For the text-containing cell, return its midpoint in (X, Y) coordinate format. 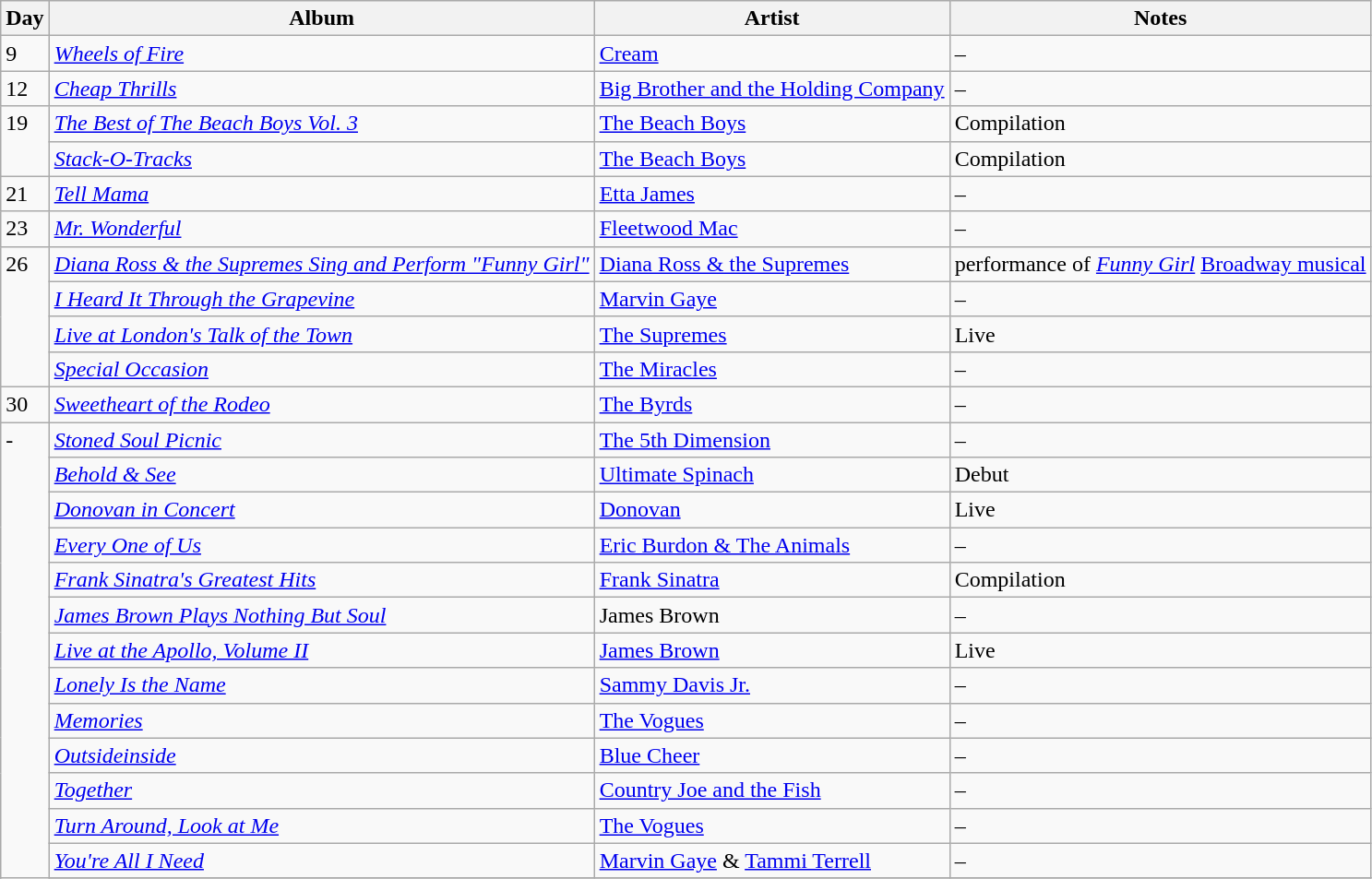
26 (25, 316)
Blue Cheer (771, 755)
Etta James (771, 194)
performance of Funny Girl Broadway musical (1161, 264)
Stoned Soul Picnic (321, 440)
The Best of The Beach Boys Vol. 3 (321, 124)
Live at the Apollo, Volume II (321, 650)
Diana Ross & the Supremes (771, 264)
The Byrds (771, 404)
Turn Around, Look at Me (321, 826)
30 (25, 404)
Together (321, 790)
Memories (321, 720)
- (25, 651)
Lonely Is the Name (321, 685)
Donovan (771, 510)
Country Joe and the Fish (771, 790)
9 (25, 53)
Diana Ross & the Supremes Sing and Perform "Funny Girl" (321, 264)
Mr. Wonderful (321, 229)
You're All I Need (321, 861)
19 (25, 141)
Sweetheart of the Rodeo (321, 404)
Notes (1161, 18)
James Brown Plays Nothing But Soul (321, 615)
Marvin Gaye & Tammi Terrell (771, 861)
The Supremes (771, 334)
12 (25, 89)
Artist (771, 18)
Behold & See (321, 475)
Frank Sinatra (771, 580)
Outsideinside (321, 755)
Fleetwood Mac (771, 229)
Debut (1161, 475)
I Heard It Through the Grapevine (321, 299)
Day (25, 18)
Donovan in Concert (321, 510)
Special Occasion (321, 369)
Cream (771, 53)
Eric Burdon & The Animals (771, 545)
Cheap Thrills (321, 89)
Album (321, 18)
Tell Mama (321, 194)
21 (25, 194)
The Miracles (771, 369)
Wheels of Fire (321, 53)
Ultimate Spinach (771, 475)
Frank Sinatra's Greatest Hits (321, 580)
Marvin Gaye (771, 299)
Every One of Us (321, 545)
The 5th Dimension (771, 440)
Big Brother and the Holding Company (771, 89)
Stack-O-Tracks (321, 159)
Live at London's Talk of the Town (321, 334)
Sammy Davis Jr. (771, 685)
23 (25, 229)
